Search for the cell housing the specified text and yield its (X, Y) center coordinate. 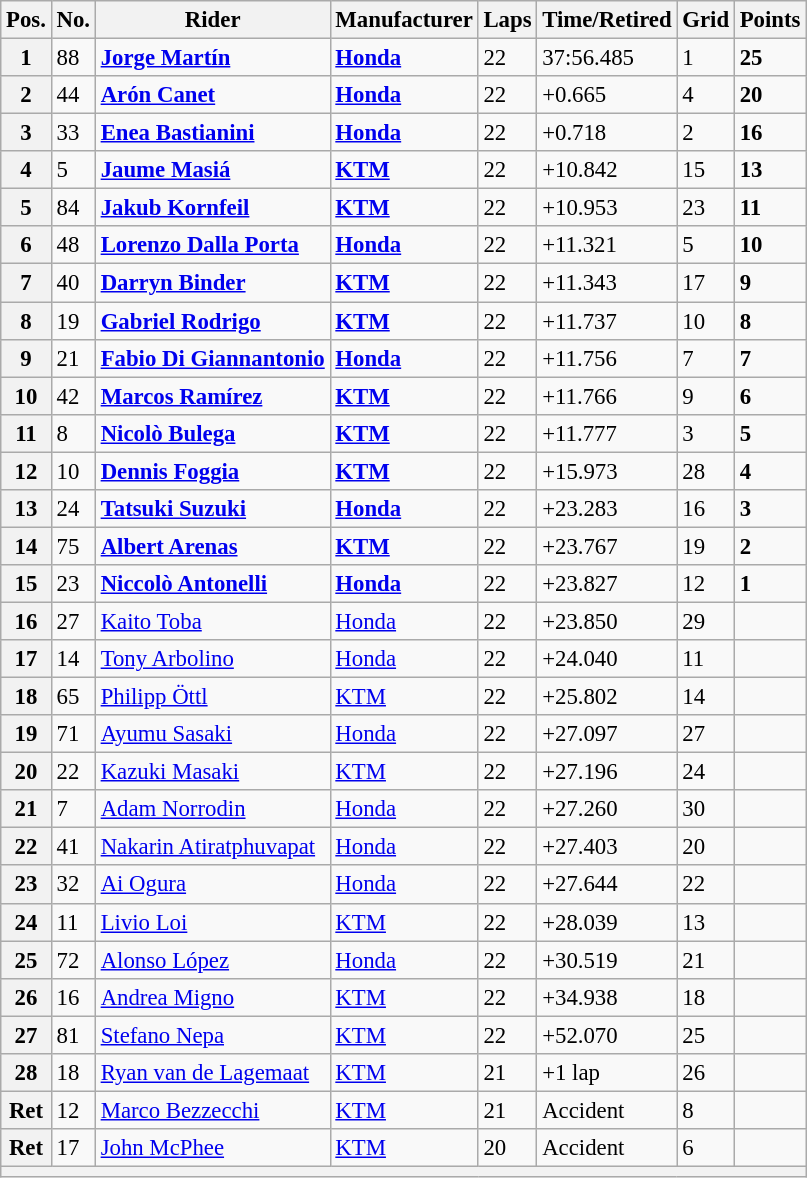
81 (73, 1035)
48 (73, 245)
Niccolò Antonelli (212, 584)
+27.403 (607, 847)
+10.842 (607, 170)
41 (73, 847)
+23.283 (607, 509)
65 (73, 697)
+30.519 (607, 960)
+11.343 (607, 283)
+11.756 (607, 358)
+23.827 (607, 584)
Ai Ogura (212, 885)
Rider (212, 20)
+52.070 (607, 1035)
Pos. (26, 20)
44 (73, 95)
Grid (706, 20)
+11.321 (607, 245)
42 (73, 396)
Livio Loi (212, 922)
84 (73, 208)
Ryan van de Lagemaat (212, 1073)
Philipp Öttl (212, 697)
+28.039 (607, 922)
Marcos Ramírez (212, 396)
Jaume Masiá (212, 170)
+23.767 (607, 546)
+27.644 (607, 885)
Laps (508, 20)
Nakarin Atiratphuvapat (212, 847)
Marco Bezzecchi (212, 1110)
+11.737 (607, 321)
Darryn Binder (212, 283)
Stefano Nepa (212, 1035)
40 (73, 283)
+10.953 (607, 208)
37:56.485 (607, 58)
+24.040 (607, 659)
33 (73, 133)
Albert Arenas (212, 546)
+0.665 (607, 95)
Time/Retired (607, 20)
John McPhee (212, 1148)
Kaito Toba (212, 621)
72 (73, 960)
+34.938 (607, 997)
Ayumu Sasaki (212, 734)
No. (73, 20)
+27.196 (607, 772)
+0.718 (607, 133)
Manufacturer (404, 20)
Jakub Kornfeil (212, 208)
Alonso López (212, 960)
29 (706, 621)
Arón Canet (212, 95)
Tony Arbolino (212, 659)
Nicolò Bulega (212, 433)
Kazuki Masaki (212, 772)
+27.260 (607, 809)
+27.097 (607, 734)
Adam Norrodin (212, 809)
Andrea Migno (212, 997)
Jorge Martín (212, 58)
Enea Bastianini (212, 133)
+11.766 (607, 396)
Fabio Di Giannantonio (212, 358)
+23.850 (607, 621)
30 (706, 809)
Dennis Foggia (212, 471)
75 (73, 546)
+15.973 (607, 471)
Lorenzo Dalla Porta (212, 245)
71 (73, 734)
88 (73, 58)
32 (73, 885)
Tatsuki Suzuki (212, 509)
+1 lap (607, 1073)
Gabriel Rodrigo (212, 321)
+11.777 (607, 433)
Points (770, 20)
+25.802 (607, 697)
